Return the (x, y) coordinate for the center point of the cell that contains the specified text.  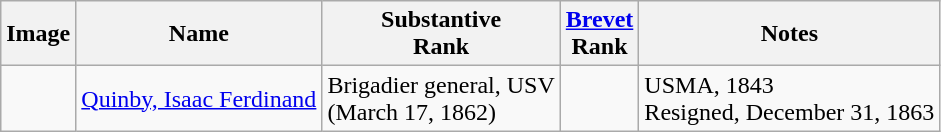
Image (38, 34)
Quinby, Isaac Ferdinand (199, 98)
Name (199, 34)
Notes (790, 34)
USMA, 1843Resigned, December 31, 1863 (790, 98)
Brigadier general, USV(March 17, 1862) (441, 98)
BrevetRank (600, 34)
SubstantiveRank (441, 34)
